Identify which cell holds the provided text, then report its [X, Y] central coordinate. 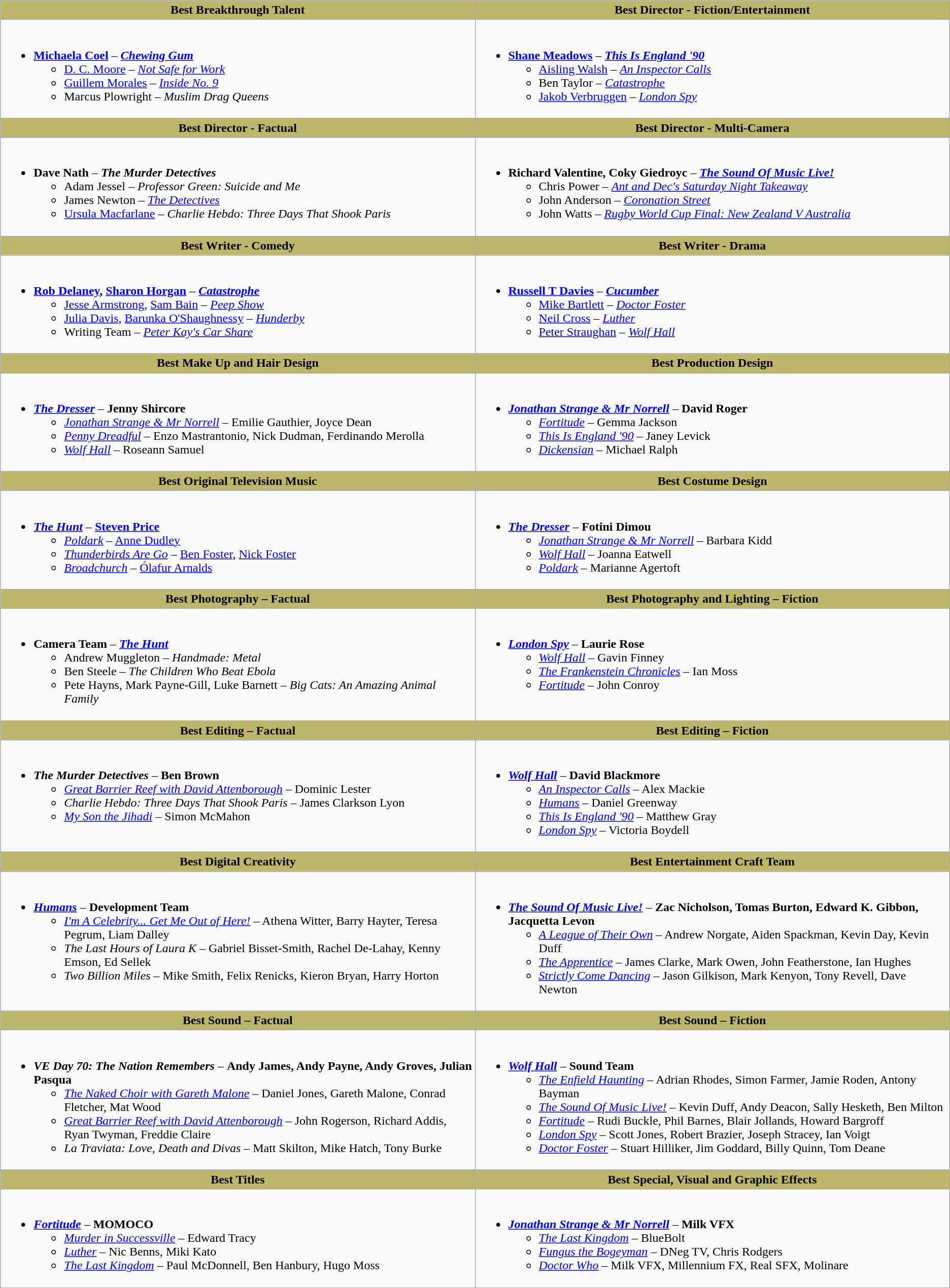
Shane Meadows – This Is England '90Aisling Walsh – An Inspector CallsBen Taylor – CatastropheJakob Verbruggen – London Spy [712, 69]
Best Titles [237, 1179]
Best Breakthrough Talent [237, 10]
Best Director - Multi-Camera [712, 128]
Best Production Design [712, 363]
Best Director - Factual [237, 128]
Best Director - Fiction/Entertainment [712, 10]
Best Editing – Factual [237, 730]
Best Digital Creativity [237, 862]
Best Costume Design [712, 481]
Best Sound – Factual [237, 1021]
Michaela Coel – Chewing GumD. C. Moore – Not Safe for WorkGuillem Morales – Inside No. 9Marcus Plowright – Muslim Drag Queens [237, 69]
Best Make Up and Hair Design [237, 363]
Wolf Hall – David BlackmoreAn Inspector Calls – Alex MackieHumans – Daniel GreenwayThis Is England '90 – Matthew GrayLondon Spy – Victoria Boydell [712, 796]
Best Writer - Drama [712, 246]
Russell T Davies – CucumberMike Bartlett – Doctor FosterNeil Cross – LutherPeter Straughan – Wolf Hall [712, 304]
Best Writer - Comedy [237, 246]
Best Sound – Fiction [712, 1021]
London Spy – Laurie RoseWolf Hall – Gavin FinneyThe Frankenstein Chronicles – Ian MossFortitude – John Conroy [712, 665]
The Dresser – Fotini DimouJonathan Strange & Mr Norrell – Barbara KiddWolf Hall – Joanna EatwellPoldark – Marianne Agertoft [712, 540]
Best Original Television Music [237, 481]
Best Photography and Lighting – Fiction [712, 599]
The Hunt – Steven PricePoldark – Anne DudleyThunderbirds Are Go – Ben Foster, Nick FosterBroadchurch – Ólafur Arnalds [237, 540]
Best Editing – Fiction [712, 730]
Jonathan Strange & Mr Norrell – David RogerFortitude – Gemma JacksonThis Is England '90 – Janey LevickDickensian – Michael Ralph [712, 422]
Fortitude – MOMOCOMurder in Successville – Edward TracyLuther – Nic Benns, Miki KatoThe Last Kingdom – Paul McDonnell, Ben Hanbury, Hugo Moss [237, 1238]
Best Entertainment Craft Team [712, 862]
Best Photography – Factual [237, 599]
Best Special, Visual and Graphic Effects [712, 1179]
